Identify which cell holds the provided text, then report its [x, y] central coordinate. 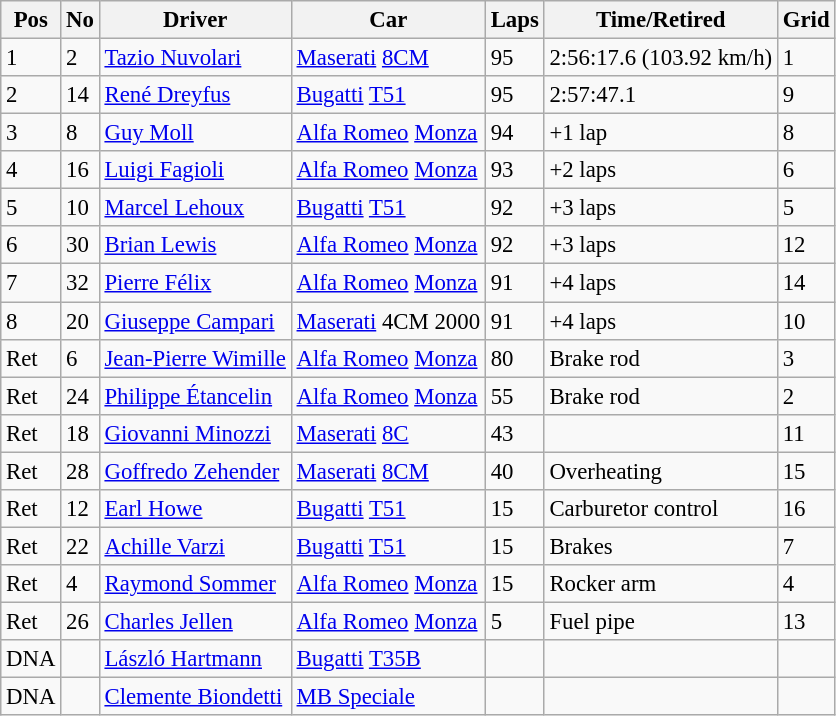
2:57:47.1 [660, 95]
93 [514, 170]
Jean-Pierre Wimille [195, 358]
28 [80, 471]
Brakes [660, 546]
Rocker arm [660, 584]
Charles Jellen [195, 621]
Pierre Félix [195, 283]
18 [80, 433]
Carburetor control [660, 509]
Bugatti T35B [388, 659]
+2 laps [660, 170]
Maserati 4CM 2000 [388, 321]
Maserati 8C [388, 433]
11 [806, 433]
22 [80, 546]
Driver [195, 20]
40 [514, 471]
Grid [806, 20]
26 [80, 621]
Achille Varzi [195, 546]
Marcel Lehoux [195, 208]
Giovanni Minozzi [195, 433]
Pos [31, 20]
László Hartmann [195, 659]
Giuseppe Campari [195, 321]
Brian Lewis [195, 245]
80 [514, 358]
MB Speciale [388, 697]
Tazio Nuvolari [195, 58]
13 [806, 621]
20 [80, 321]
No [80, 20]
Car [388, 20]
Luigi Fagioli [195, 170]
Philippe Étancelin [195, 396]
Earl Howe [195, 509]
55 [514, 396]
30 [80, 245]
+1 lap [660, 133]
2:56:17.6 (103.92 km/h) [660, 58]
43 [514, 433]
Fuel pipe [660, 621]
9 [806, 95]
Guy Moll [195, 133]
Clemente Biondetti [195, 697]
Overheating [660, 471]
24 [80, 396]
94 [514, 133]
Goffredo Zehender [195, 471]
Raymond Sommer [195, 584]
32 [80, 283]
René Dreyfus [195, 95]
Time/Retired [660, 20]
Laps [514, 20]
